Return the [X, Y] coordinate for the center point of the cell that contains the specified text.  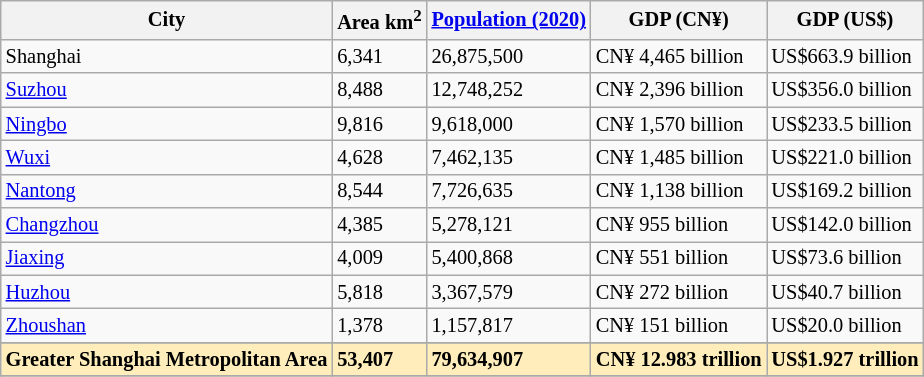
Zhoushan [167, 326]
9,618,000 [509, 124]
Changzhou [167, 225]
CN¥ 12.983 trillion [679, 359]
4,385 [379, 225]
Greater Shanghai Metropolitan Area [167, 359]
Population (2020) [509, 20]
26,875,500 [509, 56]
US$20.0 billion [844, 326]
5,278,121 [509, 225]
GDP (CN¥) [679, 20]
9,816 [379, 124]
US$169.2 billion [844, 191]
US$663.9 billion [844, 56]
8,544 [379, 191]
79,634,907 [509, 359]
3,367,579 [509, 292]
Nantong [167, 191]
CN¥ 1,138 billion [679, 191]
Suzhou [167, 90]
Huzhou [167, 292]
US$221.0 billion [844, 157]
US$73.6 billion [844, 258]
Area km2 [379, 20]
CN¥ 151 billion [679, 326]
US$142.0 billion [844, 225]
US$356.0 billion [844, 90]
Wuxi [167, 157]
US$40.7 billion [844, 292]
6,341 [379, 56]
4,009 [379, 258]
US$1.927 trillion [844, 359]
1,378 [379, 326]
5,818 [379, 292]
GDP (US$) [844, 20]
CN¥ 955 billion [679, 225]
Shanghai [167, 56]
CN¥ 272 billion [679, 292]
4,628 [379, 157]
Ningbo [167, 124]
CN¥ 1,570 billion [679, 124]
12,748,252 [509, 90]
Jiaxing [167, 258]
7,462,135 [509, 157]
CN¥ 551 billion [679, 258]
City [167, 20]
1,157,817 [509, 326]
8,488 [379, 90]
CN¥ 1,485 billion [679, 157]
7,726,635 [509, 191]
CN¥ 2,396 billion [679, 90]
53,407 [379, 359]
5,400,868 [509, 258]
US$233.5 billion [844, 124]
CN¥ 4,465 billion [679, 56]
